Detect which cell encompasses the target text, then output its (X, Y) center coordinate. 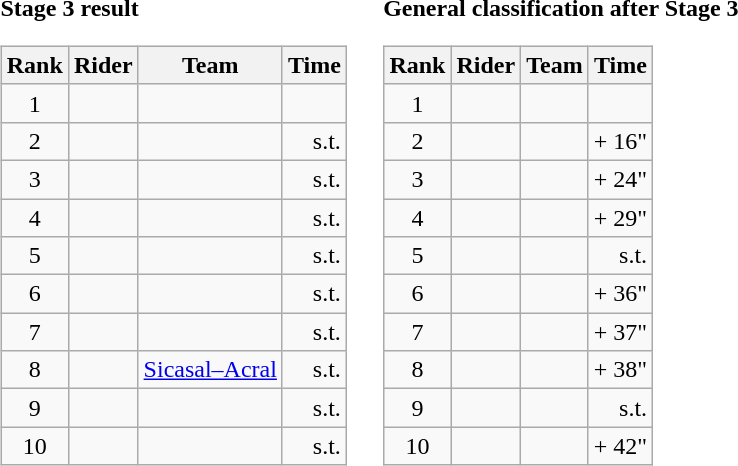
+ 16" (620, 141)
+ 38" (620, 370)
Sicasal–Acral (210, 370)
+ 36" (620, 294)
+ 24" (620, 179)
+ 37" (620, 332)
+ 29" (620, 217)
+ 42" (620, 446)
